Return (x, y) of the center of cell containing provided text 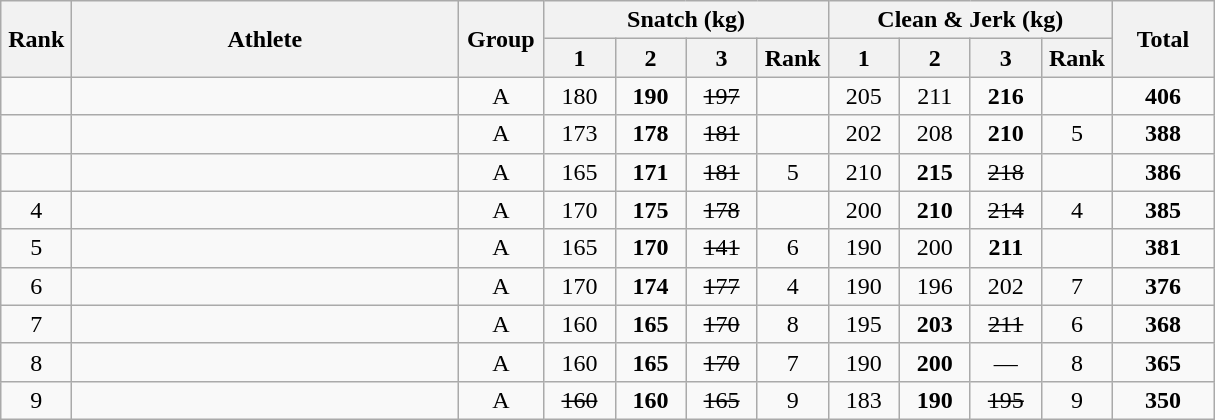
368 (1162, 324)
Snatch (kg) (686, 20)
214 (1006, 210)
197 (722, 96)
388 (1162, 134)
171 (650, 172)
365 (1162, 362)
350 (1162, 400)
406 (1162, 96)
215 (934, 172)
216 (1006, 96)
183 (864, 400)
205 (864, 96)
175 (650, 210)
Total (1162, 39)
180 (580, 96)
Clean & Jerk (kg) (970, 20)
— (1006, 362)
208 (934, 134)
Group (501, 39)
Athlete (265, 39)
174 (650, 286)
376 (1162, 286)
141 (722, 248)
385 (1162, 210)
218 (1006, 172)
177 (722, 286)
386 (1162, 172)
173 (580, 134)
381 (1162, 248)
196 (934, 286)
203 (934, 324)
